From the cell containing the given text, extract its center point as (x, y) coordinate. 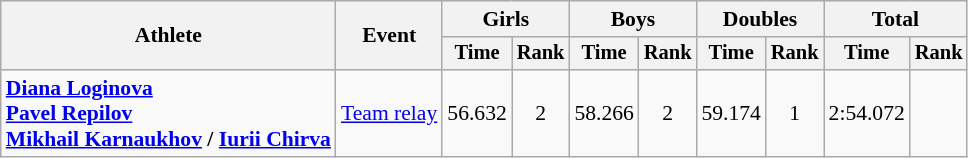
Athlete (168, 36)
Event (389, 36)
59.174 (730, 114)
1 (795, 114)
Diana LoginovaPavel RepilovMikhail Karnaukhov / Iurii Chirva (168, 114)
Doubles (760, 19)
Team relay (389, 114)
Girls (506, 19)
2:54.072 (867, 114)
Boys (632, 19)
58.266 (604, 114)
56.632 (476, 114)
Total (896, 19)
